Detect which cell encompasses the target text, then output its [x, y] center coordinate. 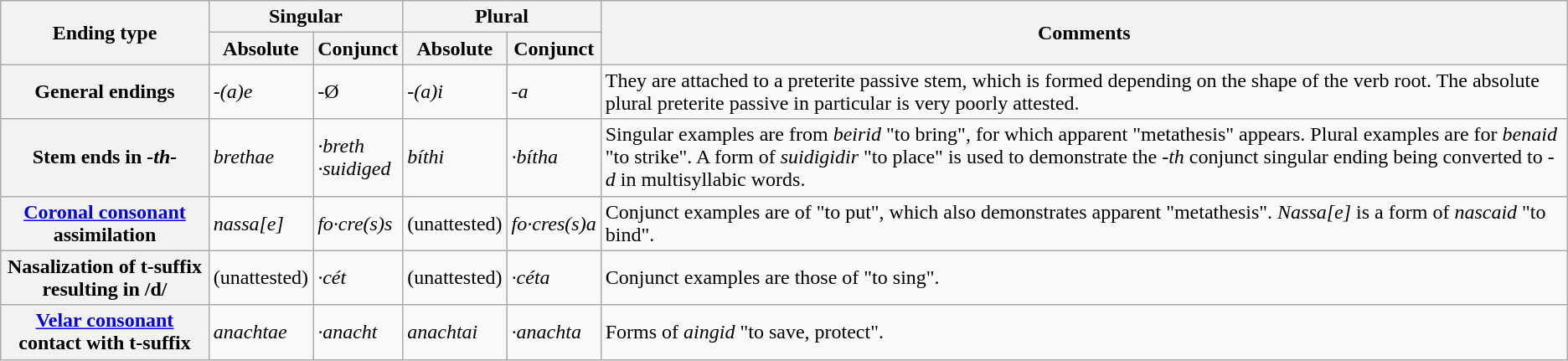
General endings [106, 92]
-a [554, 92]
·anacht [358, 332]
Singular [305, 17]
Ending type [106, 33]
bíthi [455, 157]
Conjunct examples are those of "to sing". [1084, 278]
Comments [1084, 33]
·bítha [554, 157]
Forms of aingid "to save, protect". [1084, 332]
Coronal consonant assimilation [106, 223]
Stem ends in -th- [106, 157]
·céta [554, 278]
·breth ·suidiged [358, 157]
anachtae [260, 332]
-(a)i [455, 92]
fo·cre(s)s [358, 223]
-(a)e [260, 92]
Velar consonant contact with t-suffix [106, 332]
anachtai [455, 332]
fo·cres(s)a [554, 223]
Plural [503, 17]
Conjunct examples are of "to put", which also demonstrates apparent "metathesis". Nassa[e] is a form of nascaid "to bind". [1084, 223]
Nasalization of t-suffix resulting in /d/ [106, 278]
brethae [260, 157]
·cét [358, 278]
nassa[e] [260, 223]
-Ø [358, 92]
·anachta [554, 332]
